Capture the cell that displays the provided text and extract its (x, y) central coordinate. 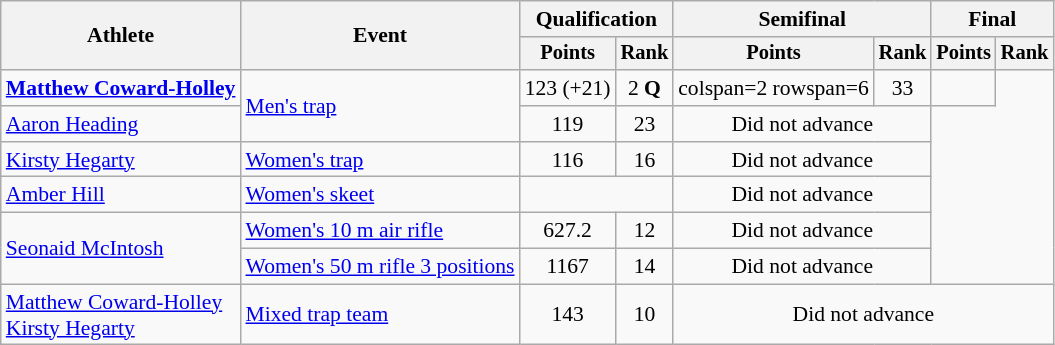
Women's trap (380, 160)
Seonaid McIntosh (121, 248)
143 (568, 314)
12 (645, 231)
1167 (568, 267)
Qualification (597, 19)
123 (+21) (568, 88)
627.2 (568, 231)
Event (380, 36)
Women's 10 m air rifle (380, 231)
Amber Hill (121, 195)
Kirsty Hegarty (121, 160)
Matthew Coward-HolleyKirsty Hegarty (121, 314)
Women's skeet (380, 195)
Men's trap (380, 106)
Final (992, 19)
Semifinal (802, 19)
Athlete (121, 36)
Mixed trap team (380, 314)
colspan=2 rowspan=6 (774, 88)
33 (903, 88)
116 (568, 160)
23 (645, 124)
16 (645, 160)
119 (568, 124)
Women's 50 m rifle 3 positions (380, 267)
Matthew Coward-Holley (121, 88)
Aaron Heading (121, 124)
2 Q (645, 88)
14 (645, 267)
10 (645, 314)
